Identify which cell holds the provided text, then report its (x, y) central coordinate. 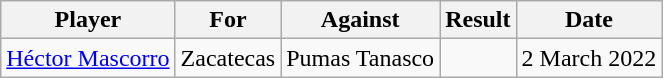
Player (88, 20)
Héctor Mascorro (88, 58)
2 March 2022 (589, 58)
Against (360, 20)
Date (589, 20)
Pumas Tanasco (360, 58)
For (228, 20)
Result (478, 20)
Zacatecas (228, 58)
